Extract the [X, Y] coordinate from the center of the cell holding the provided text.  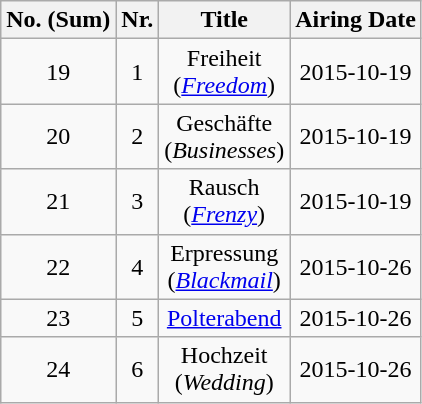
No. (Sum) [58, 20]
6 [138, 370]
4 [138, 266]
Hochzeit (Wedding) [224, 370]
20 [58, 136]
23 [58, 318]
Erpressung (Blackmail) [224, 266]
1 [138, 72]
Freiheit (Freedom) [224, 72]
19 [58, 72]
2 [138, 136]
5 [138, 318]
Nr. [138, 20]
3 [138, 202]
Polterabend [224, 318]
Title [224, 20]
22 [58, 266]
Rausch (Frenzy) [224, 202]
Geschäfte (Businesses) [224, 136]
Airing Date [356, 20]
24 [58, 370]
21 [58, 202]
